Scan for the cell matching the given text and deliver its [X, Y] coordinate at center. 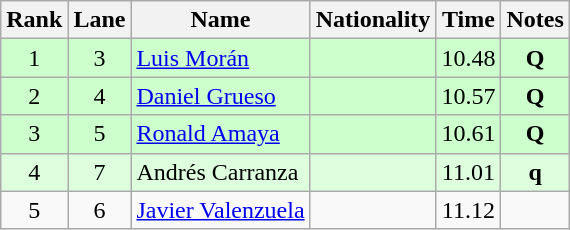
Nationality [373, 20]
6 [100, 210]
2 [34, 96]
Time [468, 20]
7 [100, 172]
10.48 [468, 58]
Javier Valenzuela [220, 210]
Notes [535, 20]
10.57 [468, 96]
Rank [34, 20]
Ronald Amaya [220, 134]
Daniel Grueso [220, 96]
Luis Morán [220, 58]
1 [34, 58]
Andrés Carranza [220, 172]
10.61 [468, 134]
11.12 [468, 210]
Lane [100, 20]
Name [220, 20]
q [535, 172]
11.01 [468, 172]
